Scan for the cell matching the given text and deliver its (X, Y) coordinate at center. 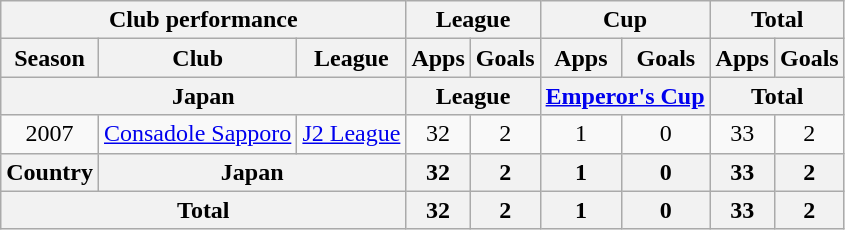
2007 (50, 134)
J2 League (352, 134)
Season (50, 58)
Country (50, 172)
Emperor's Cup (625, 96)
Cup (625, 20)
Consadole Sapporo (197, 134)
Club performance (204, 20)
Club (197, 58)
